Locate the cell with the specified text and output its [X, Y] center coordinate. 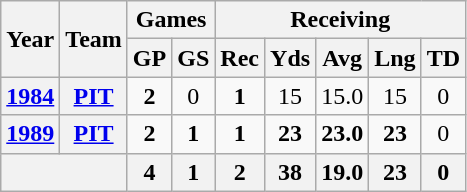
1984 [30, 96]
Rec [240, 58]
Lng [395, 58]
Yds [290, 58]
Year [30, 39]
GS [194, 58]
38 [290, 172]
1989 [30, 134]
Games [170, 20]
15.0 [342, 96]
Team [94, 39]
TD [443, 58]
4 [149, 172]
19.0 [342, 172]
GP [149, 58]
Avg [342, 58]
23.0 [342, 134]
Receiving [340, 20]
